Capture the cell that displays the provided text and extract its (X, Y) central coordinate. 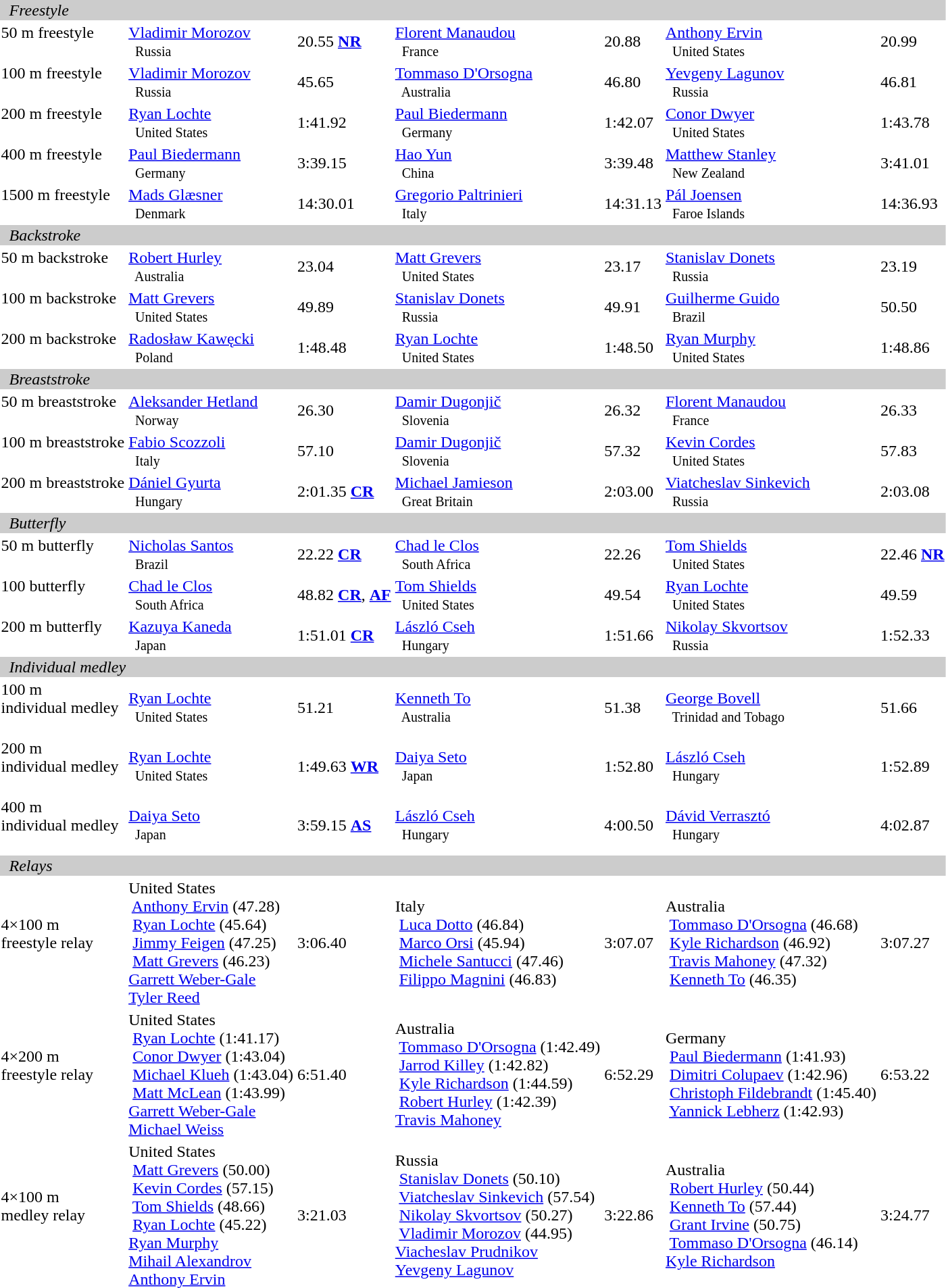
Radosław Kawęcki Poland (211, 347)
Relays (473, 866)
46.81 (912, 82)
Viatcheslav Sinkevich Russia (770, 492)
1:51.01 CR (345, 635)
51.66 (912, 708)
Robert Hurley Australia (211, 266)
57.83 (912, 451)
Matthew Stanley New Zealand (770, 164)
1:49.63 WR (345, 766)
1:43.78 (912, 123)
Michael Jamieson Great Britain (497, 492)
3:41.01 (912, 164)
20.99 (912, 42)
100 m freestyle (63, 82)
George Bovell Trinidad and Tobago (770, 708)
49.54 (633, 595)
3:07.07 (633, 943)
Aleksander Hetland Norway (211, 411)
22.26 (633, 554)
4×200 m freestyle relay (63, 1074)
Dániel Gyurta Hungary (211, 492)
48.82 CR, AF (345, 595)
Guilherme Guido Brazil (770, 307)
23.17 (633, 266)
1:48.86 (912, 347)
1:51.66 (633, 635)
3:06.40 (345, 943)
23.04 (345, 266)
20.88 (633, 42)
Nicholas Santos Brazil (211, 554)
Australia Tommaso D'Orsogna (1:42.49) Jarrod Killey (1:42.82) Kyle Richardson (1:44.59) Robert Hurley (1:42.39)Travis Mahoney (497, 1074)
22.46 NR (912, 554)
United States Anthony Ervin (47.28) Ryan Lochte (45.64) Jimmy Feigen (47.25) Matt Grevers (46.23)Garrett Weber-GaleTyler Reed (211, 943)
Kevin Cordes United States (770, 451)
Kenneth To Australia (497, 708)
Freestyle (473, 10)
4:00.50 (633, 825)
Ryan Murphy United States (770, 347)
Pál Joensen Faroe Islands (770, 204)
Butterfly (473, 523)
400 m freestyle (63, 164)
51.38 (633, 708)
49.89 (345, 307)
1:42.07 (633, 123)
200 m individual medley (63, 766)
200 m backstroke (63, 347)
50 m butterfly (63, 554)
46.80 (633, 82)
57.32 (633, 451)
49.91 (633, 307)
Tommaso D'Orsogna Australia (497, 82)
26.30 (345, 411)
50 m freestyle (63, 42)
51.21 (345, 708)
1500 m freestyle (63, 204)
3:59.15 AS (345, 825)
1:52.33 (912, 635)
50 m breaststroke (63, 411)
1:52.80 (633, 766)
Dávid Verrasztó Hungary (770, 825)
Kazuya Kaneda Japan (211, 635)
Anthony Ervin United States (770, 42)
49.59 (912, 595)
Conor Dwyer United States (770, 123)
3:39.15 (345, 164)
2:03.08 (912, 492)
Germany Paul Biedermann (1:41.93) Dimitri Colupaev (1:42.96) Christoph Fildebrandt (1:45.40) Yannick Lebherz (1:42.93) (770, 1074)
Australia Tommaso D'Orsogna (46.68) Kyle Richardson (46.92) Travis Mahoney (47.32) Kenneth To (46.35) (770, 943)
3:07.27 (912, 943)
1:48.48 (345, 347)
Individual medley (473, 667)
1:52.89 (912, 766)
4:02.87 (912, 825)
100 butterfly (63, 595)
14:30.01 (345, 204)
Gregorio Paltrinieri Italy (497, 204)
200 m butterfly (63, 635)
6:51.40 (345, 1074)
4×100 m freestyle relay (63, 943)
20.55 NR (345, 42)
6:52.29 (633, 1074)
Yevgeny Lagunov Russia (770, 82)
400 m individual medley (63, 825)
100 m backstroke (63, 307)
Breaststroke (473, 379)
23.19 (912, 266)
2:01.35 CR (345, 492)
100 m individual medley (63, 708)
50 m backstroke (63, 266)
United States Ryan Lochte (1:41.17) Conor Dwyer (1:43.04) Michael Klueh (1:43.04) Matt McLean (1:43.99)Garrett Weber-GaleMichael Weiss (211, 1074)
Fabio Scozzoli Italy (211, 451)
57.10 (345, 451)
100 m breaststroke (63, 451)
1:48.50 (633, 347)
Italy Luca Dotto (46.84) Marco Orsi (45.94) Michele Santucci (47.46) Filippo Magnini (46.83) (497, 943)
45.65 (345, 82)
6:53.22 (912, 1074)
14:36.93 (912, 204)
14:31.13 (633, 204)
2:03.00 (633, 492)
26.32 (633, 411)
200 m breaststroke (63, 492)
Nikolay Skvortsov Russia (770, 635)
22.22 CR (345, 554)
26.33 (912, 411)
Hao Yun China (497, 164)
1:41.92 (345, 123)
Backstroke (473, 235)
200 m freestyle (63, 123)
3:39.48 (633, 164)
50.50 (912, 307)
Mads Glæsner Denmark (211, 204)
